Extract the (X, Y) coordinate from the center of the cell holding the provided text.  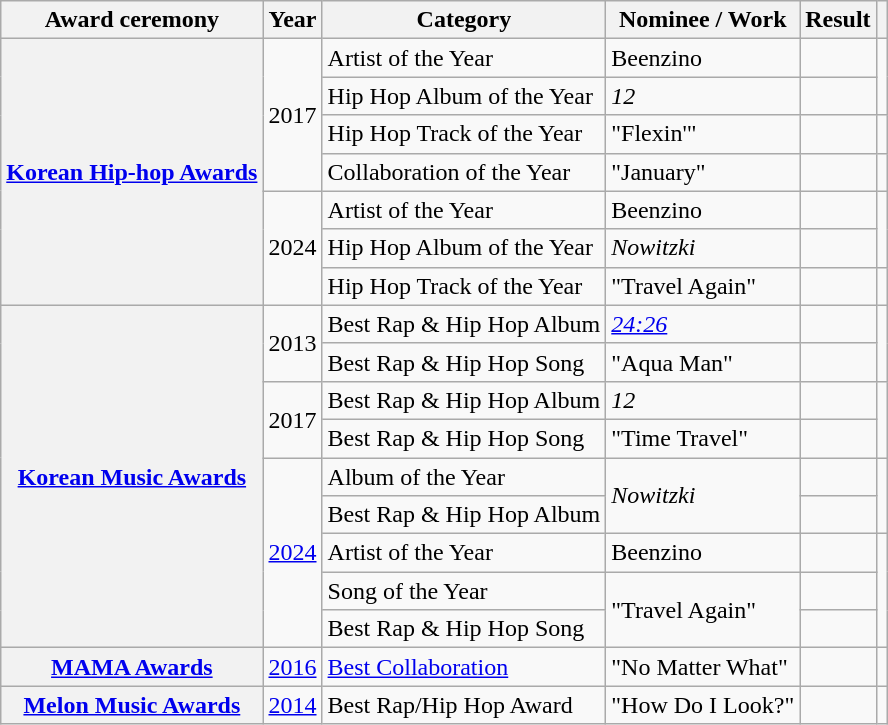
Song of the Year (464, 591)
24:26 (703, 324)
Korean Hip-hop Awards (132, 172)
2013 (292, 343)
"Time Travel" (703, 438)
MAMA Awards (132, 667)
"January" (703, 172)
Collaboration of the Year (464, 172)
Best Collaboration (464, 667)
Year (292, 20)
"No Matter What" (703, 667)
Nominee / Work (703, 20)
Melon Music Awards (132, 705)
"Aqua Man" (703, 362)
Best Rap/Hip Hop Award (464, 705)
Result (838, 20)
Album of the Year (464, 477)
Korean Music Awards (132, 476)
"Flexin'" (703, 134)
2014 (292, 705)
"How Do I Look?" (703, 705)
2016 (292, 667)
Award ceremony (132, 20)
Category (464, 20)
